Scan for the cell matching the given text and deliver its (X, Y) coordinate at center. 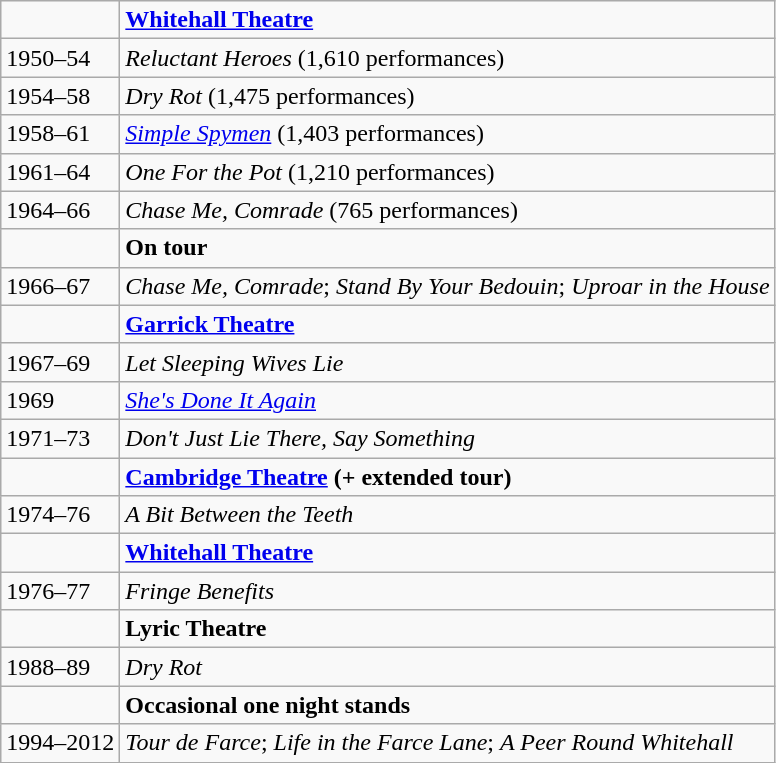
Dry Rot (1,475 performances) (448, 96)
One For the Pot (1,210 performances) (448, 172)
1988–89 (60, 667)
1974–76 (60, 515)
Let Sleeping Wives Lie (448, 362)
Reluctant Heroes (1,610 performances) (448, 58)
Dry Rot (448, 667)
Fringe Benefits (448, 591)
1958–61 (60, 134)
1969 (60, 400)
Occasional one night stands (448, 705)
Garrick Theatre (448, 324)
Don't Just Lie There, Say Something (448, 438)
1994–2012 (60, 743)
A Bit Between the Teeth (448, 515)
1961–64 (60, 172)
1971–73 (60, 438)
1967–69 (60, 362)
1954–58 (60, 96)
Lyric Theatre (448, 629)
1976–77 (60, 591)
Cambridge Theatre (+ extended tour) (448, 477)
Tour de Farce; Life in the Farce Lane; A Peer Round Whitehall (448, 743)
Chase Me, Comrade; Stand By Your Bedouin; Uproar in the House (448, 286)
Chase Me, Comrade (765 performances) (448, 210)
1966–67 (60, 286)
On tour (448, 248)
1950–54 (60, 58)
Simple Spymen (1,403 performances) (448, 134)
1964–66 (60, 210)
She's Done It Again (448, 400)
